Find where the given text appears and provide that cell's center as (x, y) coordinate. 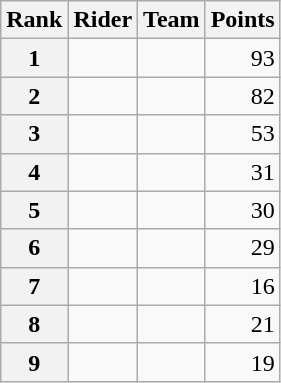
16 (242, 286)
29 (242, 248)
8 (34, 324)
Points (242, 20)
5 (34, 210)
7 (34, 286)
30 (242, 210)
4 (34, 172)
2 (34, 96)
21 (242, 324)
53 (242, 134)
93 (242, 58)
3 (34, 134)
9 (34, 362)
6 (34, 248)
Rider (103, 20)
Rank (34, 20)
82 (242, 96)
31 (242, 172)
Team (172, 20)
1 (34, 58)
19 (242, 362)
